Capture the cell that displays the provided text and extract its [x, y] central coordinate. 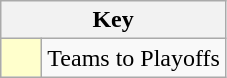
Key [114, 20]
Teams to Playoffs [134, 58]
